From the cell containing the given text, extract its center point as [X, Y] coordinate. 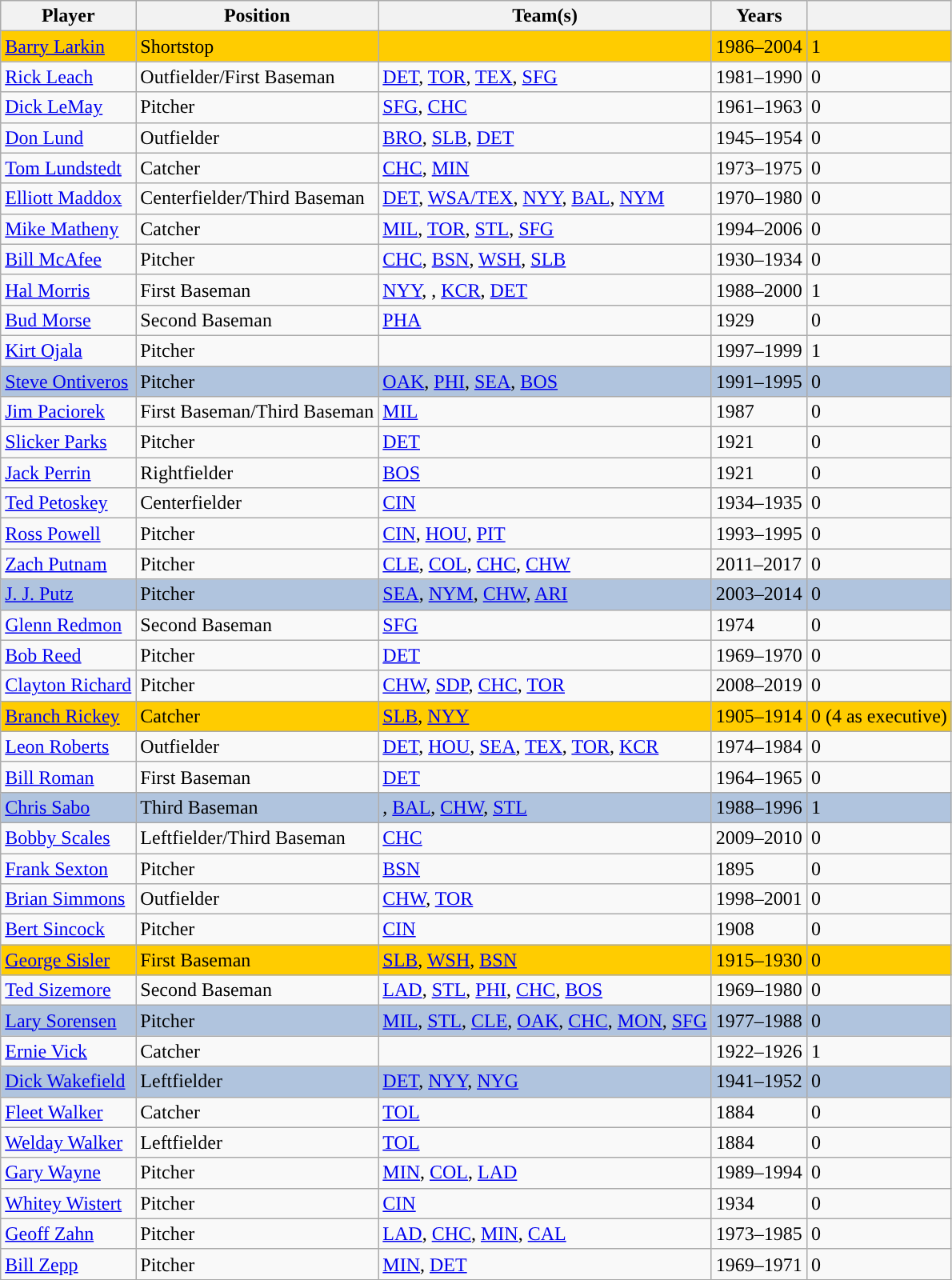
MIN, COL, LAD [545, 1173]
Lary Sorensen [69, 1021]
BSN [545, 868]
Mike Matheny [69, 229]
Leon Roberts [69, 746]
CIN, HOU, PIT [545, 534]
Rightfielder [258, 473]
Glenn Redmon [69, 625]
Bill Zepp [69, 1264]
1964–1965 [758, 777]
2011–2017 [758, 564]
1969–1971 [758, 1264]
1989–1994 [758, 1173]
Outfielder/First Baseman [258, 77]
LAD, STL, PHI, CHC, BOS [545, 990]
CHC, MIN [545, 168]
Frank Sexton [69, 868]
Fleet Walker [69, 1112]
Ted Sizemore [69, 990]
NYY, , KCR, DET [545, 290]
Bud Morse [69, 320]
2009–2010 [758, 838]
Hal Morris [69, 290]
Zach Putnam [69, 564]
Clayton Richard [69, 686]
1988–1996 [758, 807]
Position [258, 16]
Kirt Ojala [69, 350]
CHW, SDP, CHC, TOR [545, 686]
Ernie Vick [69, 1051]
Ted Petoskey [69, 503]
DET, WSA/TEX, NYY, BAL, NYM [545, 198]
CHC, BSN, WSH, SLB [545, 259]
Bill Roman [69, 777]
Player [69, 16]
1973–1975 [758, 168]
OAK, PHI, SEA, BOS [545, 382]
1981–1990 [758, 77]
1908 [758, 930]
1974–1984 [758, 746]
George Sisler [69, 960]
, BAL, CHW, STL [545, 807]
MIL, STL, CLE, OAK, CHC, MON, SFG [545, 1021]
DET, NYY, NYG [545, 1082]
Bobby Scales [69, 838]
1915–1930 [758, 960]
First Baseman/Third Baseman [258, 412]
Centerfielder/Third Baseman [258, 198]
Geoff Zahn [69, 1234]
1977–1988 [758, 1021]
Bob Reed [69, 655]
DET, TOR, TEX, SFG [545, 77]
MIL [545, 412]
BRO, SLB, DET [545, 138]
Elliott Maddox [69, 198]
1930–1934 [758, 259]
1973–1985 [758, 1234]
PHA [545, 320]
1961–1963 [758, 107]
MIN, DET [545, 1264]
SLB, NYY [545, 716]
2008–2019 [758, 686]
0 (4 as executive) [878, 716]
DET, HOU, SEA, TEX, TOR, KCR [545, 746]
Leftfielder/Third Baseman [258, 838]
Gary Wayne [69, 1173]
Years [758, 16]
1929 [758, 320]
1988–2000 [758, 290]
1987 [758, 412]
1905–1914 [758, 716]
Dick LeMay [69, 107]
1991–1995 [758, 382]
Steve Ontiveros [69, 382]
Brian Simmons [69, 899]
1974 [758, 625]
Rick Leach [69, 77]
Dick Wakefield [69, 1082]
LAD, CHC, MIN, CAL [545, 1234]
Ross Powell [69, 534]
Chris Sabo [69, 807]
CHC [545, 838]
Jim Paciorek [69, 412]
1941–1952 [758, 1082]
Branch Rickey [69, 716]
Shortstop [258, 46]
1998–2001 [758, 899]
MIL, TOR, STL, SFG [545, 229]
Centerfielder [258, 503]
1997–1999 [758, 350]
1993–1995 [758, 534]
1934 [758, 1203]
Tom Lundstedt [69, 168]
1895 [758, 868]
Bert Sincock [69, 930]
BOS [545, 473]
Jack Perrin [69, 473]
1969–1970 [758, 655]
CHW, TOR [545, 899]
1922–1926 [758, 1051]
Don Lund [69, 138]
SLB, WSH, BSN [545, 960]
Whitey Wistert [69, 1203]
Slicker Parks [69, 442]
SFG, CHC [545, 107]
CLE, COL, CHC, CHW [545, 564]
1994–2006 [758, 229]
1970–1980 [758, 198]
1945–1954 [758, 138]
SFG [545, 625]
Bill McAfee [69, 259]
1986–2004 [758, 46]
1969–1980 [758, 990]
Third Baseman [258, 807]
Team(s) [545, 16]
Barry Larkin [69, 46]
J. J. Putz [69, 594]
SEA, NYM, CHW, ARI [545, 594]
Welday Walker [69, 1142]
2003–2014 [758, 594]
1934–1935 [758, 503]
